Return the [x, y] coordinate for the center point of the cell that contains the specified text.  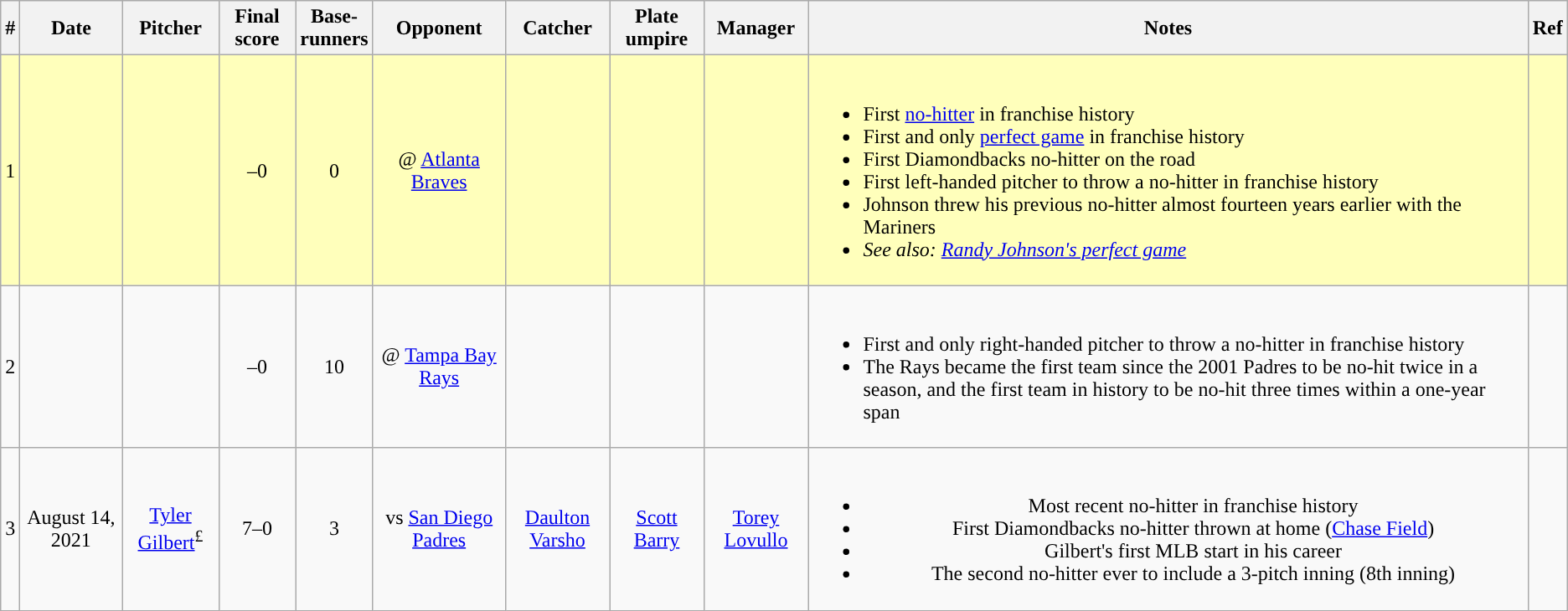
Catcher [558, 28]
Plate umpire [657, 28]
Daulton Varsho [558, 529]
Date [71, 28]
Torey Lovullo [756, 529]
Base-runners [334, 28]
2 [10, 367]
vs San Diego Padres [439, 529]
0 [334, 171]
7–0 [257, 529]
Opponent [439, 28]
1 [10, 171]
# [10, 28]
Final score [257, 28]
10 [334, 367]
Pitcher [171, 28]
Manager [756, 28]
Scott Barry [657, 529]
Tyler Gilbert£ [171, 529]
Ref [1548, 28]
@ Tampa Bay Rays [439, 367]
August 14, 2021 [71, 529]
Notes [1168, 28]
@ Atlanta Braves [439, 171]
